Return the (X, Y) coordinate for the center point of the cell that contains the specified text.  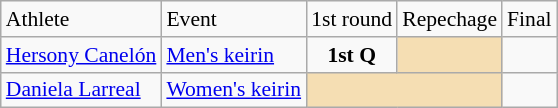
Final (530, 19)
Men's keirin (234, 55)
Athlete (82, 19)
Hersony Canelón (82, 55)
1st Q (352, 55)
1st round (352, 19)
Women's keirin (234, 90)
Repechage (450, 19)
Event (234, 19)
Daniela Larreal (82, 90)
